Output the (x, y) coordinate of the center of the cell containing the given text.  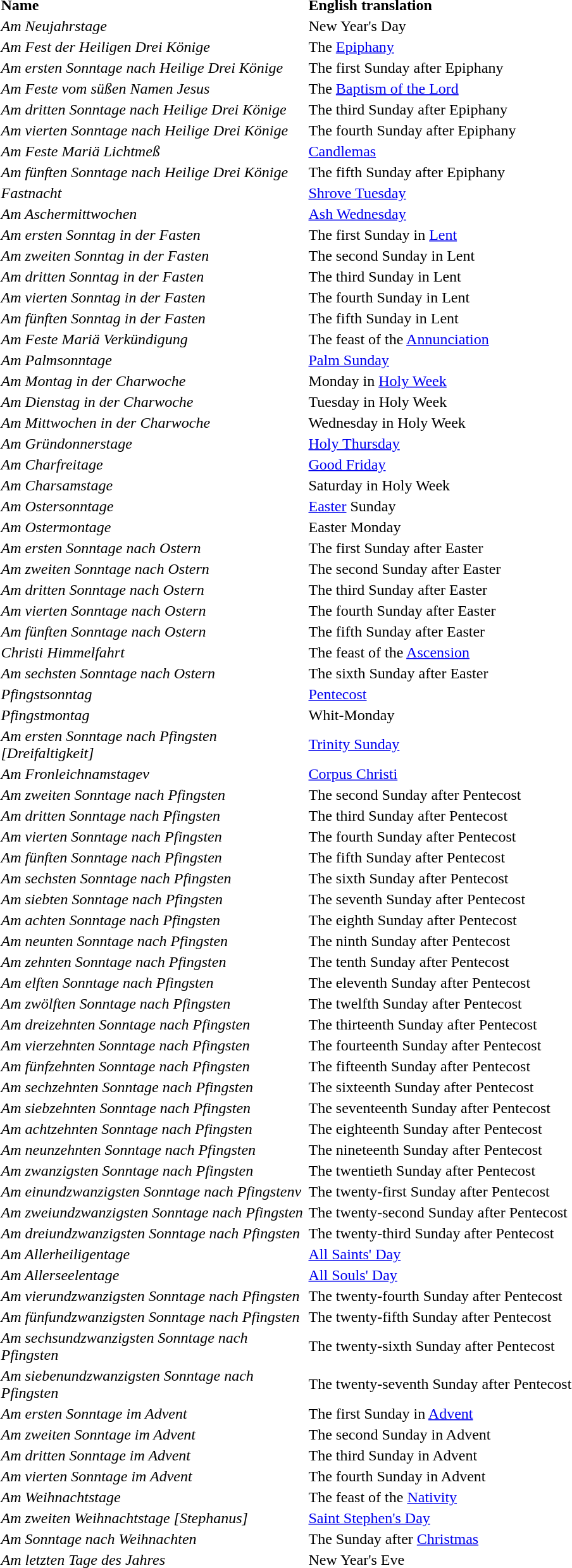
Am vierundzwanzigsten Sonntage nach Pfingsten (153, 1296)
Am Sonntage nach Weihnachten (153, 1539)
Am zwölften Sonntage nach Pfingsten (153, 1004)
Am zweiundzwanzigsten Sonntage nach Pfingsten (153, 1212)
Am zweiten Weihnachtstage [Stephanus] (153, 1518)
Am siebenundzwanzigsten Sonntage nach Pfingsten (153, 1384)
Am fünfzehnten Sonntage nach Pfingsten (153, 1066)
Am Allerseelentage (153, 1275)
Am zweiten Sonntage im Advent (153, 1434)
Am dritten Sonntage nach Heilige Drei Könige (153, 109)
Am Feste vom süßen Namen Jesus (153, 89)
Am Ostermontage (153, 527)
Am vierten Sonntage nach Pfingsten (153, 837)
Am Montag in der Charwoche (153, 381)
Am Weihnachtstage (153, 1497)
Am sechsten Sonntage nach Pfingsten (153, 878)
Am zehnten Sonntage nach Pfingsten (153, 962)
Am ersten Sonntage im Advent (153, 1414)
Am zweiten Sonntage nach Pfingsten (153, 795)
Pfingstsonntag (153, 694)
Am Mittwochen in der Charwoche (153, 423)
Am Fronleichnamstagev (153, 774)
Am ersten Sonntage nach Heilige Drei Könige (153, 68)
Am Gründonnerstage (153, 444)
Am dritten Sonntag in der Fasten (153, 277)
Am Dienstag in der Charwoche (153, 402)
Am vierten Sonntage im Advent (153, 1476)
Am zweiten Sonntage nach Ostern (153, 569)
Am ersten Sonntag in der Fasten (153, 235)
Am achtzehnten Sonntage nach Pfingsten (153, 1129)
Am Feste Mariä Lichtmeß (153, 151)
Am vierzehnten Sonntage nach Pfingsten (153, 1045)
Am vierten Sonntag in der Fasten (153, 297)
Am dreizehnten Sonntage nach Pfingsten (153, 1024)
Am ersten Sonntage nach Pfingsten [Dreifaltigkeit] (153, 744)
Am dritten Sonntage nach Pfingsten (153, 816)
Am zweiten Sonntag in der Fasten (153, 256)
Am Palmsonntage (153, 360)
Am siebten Sonntage nach Pfingsten (153, 899)
Am dritten Sonntage im Advent (153, 1455)
Am einundzwanzigsten Sonntage nach Pfingstenv (153, 1192)
Am sechsundzwanzigsten Sonntage nach Pfingsten (153, 1347)
Am fünften Sonntage nach Heilige Drei Könige (153, 172)
Am elften Sonntage nach Pfingsten (153, 983)
Fastnacht (153, 193)
Am fünften Sonntage nach Ostern (153, 632)
Am neunten Sonntage nach Pfingsten (153, 941)
Am dreiundzwanzigsten Sonntage nach Pfingsten (153, 1233)
Am sechsten Sonntage nach Ostern (153, 673)
Am neunzehnten Sonntage nach Pfingsten (153, 1150)
Am ersten Sonntage nach Ostern (153, 548)
Am siebzehnten Sonntage nach Pfingsten (153, 1108)
Am Feste Mariä Verkündigung (153, 339)
Am Ostersonntage (153, 506)
Am vierten Sonntage nach Ostern (153, 611)
Am dritten Sonntage nach Ostern (153, 590)
Christi Himmelfahrt (153, 652)
Am Fest der Heiligen Drei Könige (153, 47)
Am sechzehnten Sonntage nach Pfingsten (153, 1087)
Am fünfundzwanzigsten Sonntage nach Pfingsten (153, 1317)
Am Charfreitage (153, 464)
Am Charsamstage (153, 485)
Am fünften Sonntag in der Fasten (153, 318)
Pfingstmontag (153, 715)
Am Neujahrstage (153, 26)
Am vierten Sonntage nach Heilige Drei Könige (153, 130)
Am Allerheiligentage (153, 1254)
Am fünften Sonntage nach Pfingsten (153, 857)
Am zwanzigsten Sonntage nach Pfingsten (153, 1171)
Am achten Sonntage nach Pfingsten (153, 920)
Am Aschermittwochen (153, 214)
